For the text-containing cell, return its midpoint in [x, y] coordinate format. 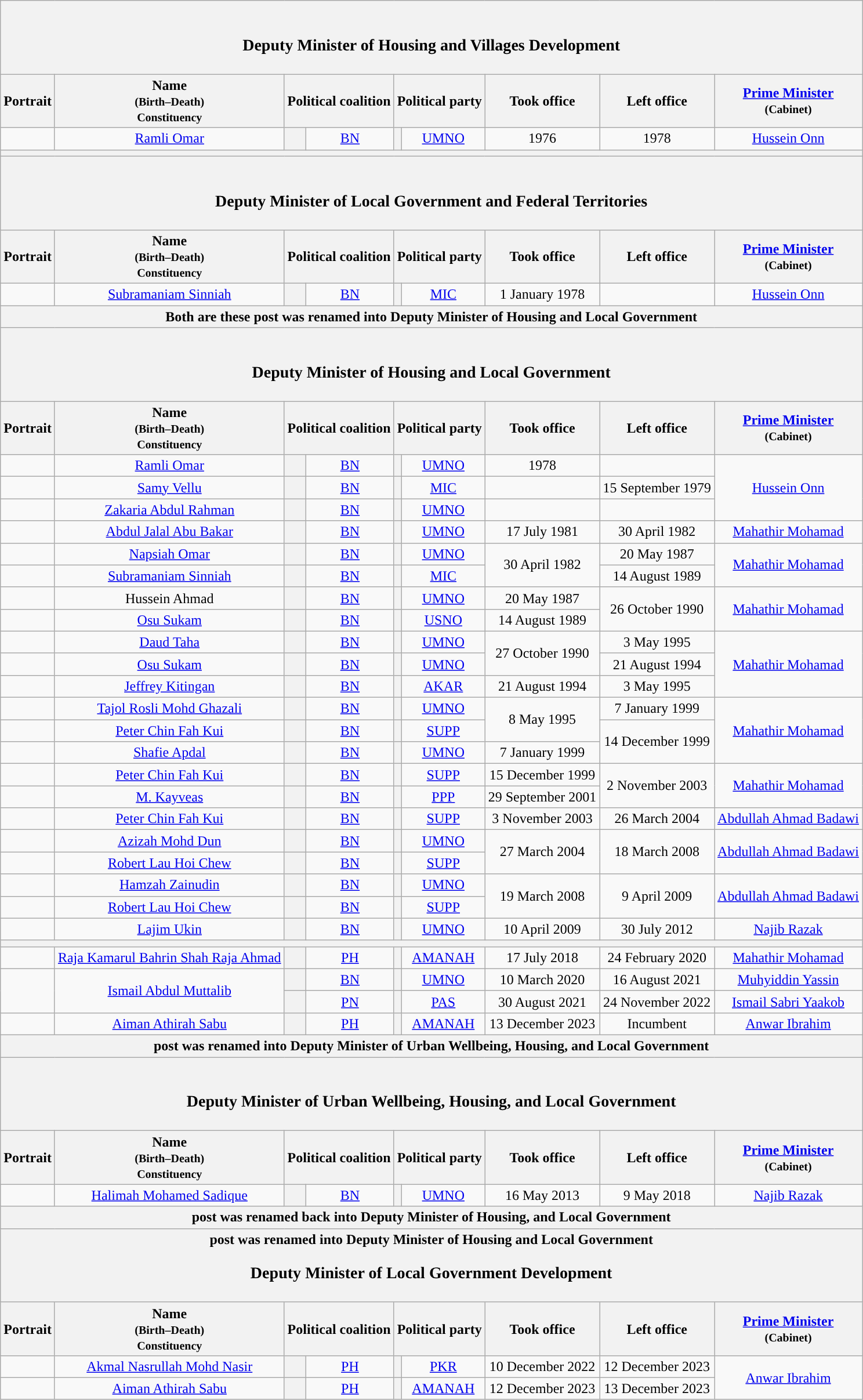
29 September 2001 [542, 797]
PKR [443, 1366]
Lajim Ukin [169, 929]
17 July 2018 [542, 957]
Incumbent [657, 1024]
Azizah Mohd Dun [169, 841]
27 March 2004 [542, 852]
Ismail Sabri Yaakob [789, 1002]
9 May 2018 [657, 1195]
26 March 2004 [657, 819]
26 October 1990 [657, 609]
15 September 1979 [657, 488]
PPP [443, 797]
24 November 2022 [657, 1002]
19 March 2008 [542, 896]
USNO [443, 620]
3 November 2003 [542, 819]
9 April 2009 [657, 896]
Deputy Minister of Housing and Local Government [431, 364]
Both are these post was renamed into Deputy Minister of Housing and Local Government [431, 316]
Tajol Rosli Mohd Ghazali [169, 709]
Abdul Jalal Abu Bakar [169, 532]
8 May 1995 [542, 720]
Halimah Mohamed Sadique [169, 1195]
Shafie Apdal [169, 753]
post was renamed into Deputy Minister of Housing and Local GovernmentDeputy Minister of Local Government Development [431, 1265]
Hussein Ahmad [169, 598]
30 August 2021 [542, 1002]
1 January 1978 [542, 294]
post was renamed into Deputy Minister of Urban Wellbeing, Housing, and Local Government [431, 1046]
Napsiah Omar [169, 554]
Daud Taha [169, 642]
10 December 2022 [542, 1366]
24 February 2020 [657, 957]
18 March 2008 [657, 852]
30 July 2012 [657, 929]
Jeffrey Kitingan [169, 686]
10 April 2009 [542, 929]
14 December 1999 [657, 742]
post was renamed back into Deputy Minister of Housing, and Local Government [431, 1217]
Zakaria Abdul Rahman [169, 510]
Deputy Minister of Local Government and Federal Territories [431, 193]
Raja Kamarul Bahrin Shah Raja Ahmad [169, 957]
PN [350, 1002]
27 October 1990 [542, 653]
17 July 1981 [542, 532]
Muhyiddin Yassin [789, 980]
Hamzah Zainudin [169, 885]
Ismail Abdul Muttalib [169, 991]
16 May 2013 [542, 1195]
AKAR [443, 686]
10 March 2020 [542, 980]
Samy Vellu [169, 488]
2 November 2003 [657, 786]
15 December 1999 [542, 775]
M. Kayveas [169, 797]
Akmal Nasrullah Mohd Nasir [169, 1366]
16 August 2021 [657, 980]
1976 [542, 139]
Deputy Minister of Housing and Villages Development [431, 37]
Deputy Minister of Urban Wellbeing, Housing, and Local Government [431, 1094]
PAS [443, 1002]
